From the cell containing the given text, extract its center point as [X, Y] coordinate. 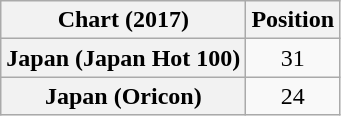
Position [293, 20]
31 [293, 58]
Chart (2017) [124, 20]
24 [293, 96]
Japan (Japan Hot 100) [124, 58]
Japan (Oricon) [124, 96]
